Locate the cell with the specified text and output its [x, y] center coordinate. 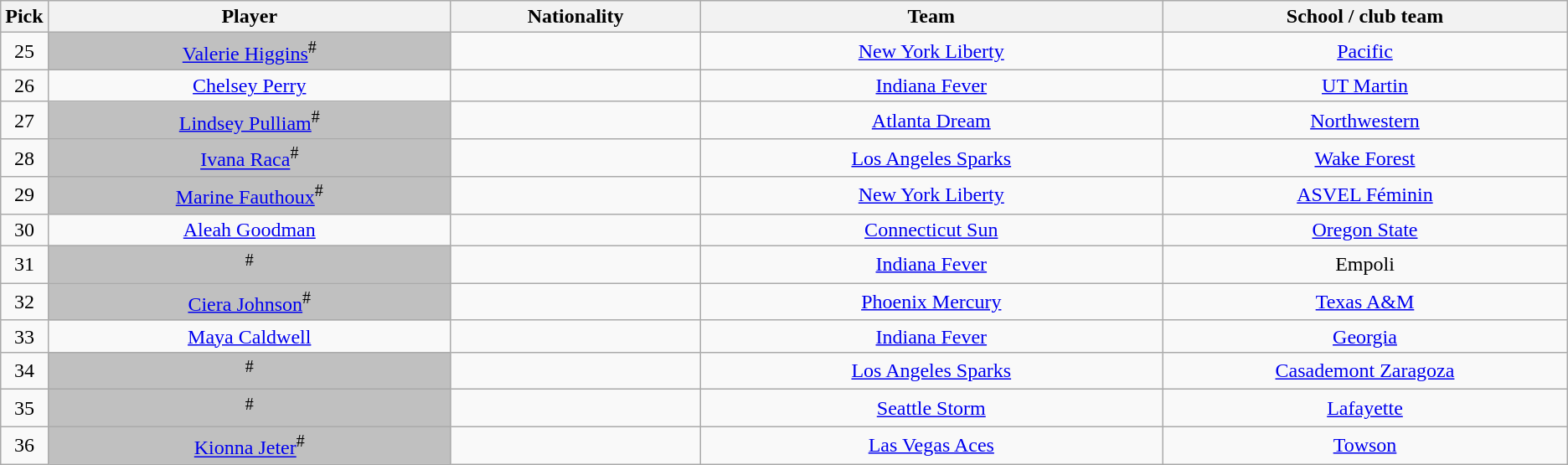
Valerie Higgins# [250, 52]
33 [24, 336]
Texas A&M [1365, 302]
Lafayette [1365, 409]
Casademont Zaragoza [1365, 370]
Connecticut Sun [931, 230]
Atlanta Dream [931, 121]
Nationality [575, 17]
Team [931, 17]
Ciera Johnson# [250, 302]
Maya Caldwell [250, 336]
27 [24, 121]
Towson [1365, 446]
ASVEL Féminin [1365, 196]
Georgia [1365, 336]
Player [250, 17]
34 [24, 370]
Oregon State [1365, 230]
Marine Fauthoux# [250, 196]
Northwestern [1365, 121]
Seattle Storm [931, 409]
32 [24, 302]
26 [24, 85]
School / club team [1365, 17]
25 [24, 52]
31 [24, 265]
29 [24, 196]
Kionna Jeter# [250, 446]
Chelsey Perry [250, 85]
Ivana Raca# [250, 158]
28 [24, 158]
30 [24, 230]
UT Martin [1365, 85]
Las Vegas Aces [931, 446]
36 [24, 446]
Pacific [1365, 52]
35 [24, 409]
Lindsey Pulliam# [250, 121]
Wake Forest [1365, 158]
Aleah Goodman [250, 230]
Empoli [1365, 265]
Phoenix Mercury [931, 302]
Pick [24, 17]
